Return the [X, Y] coordinate for the center point of the cell that contains the specified text.  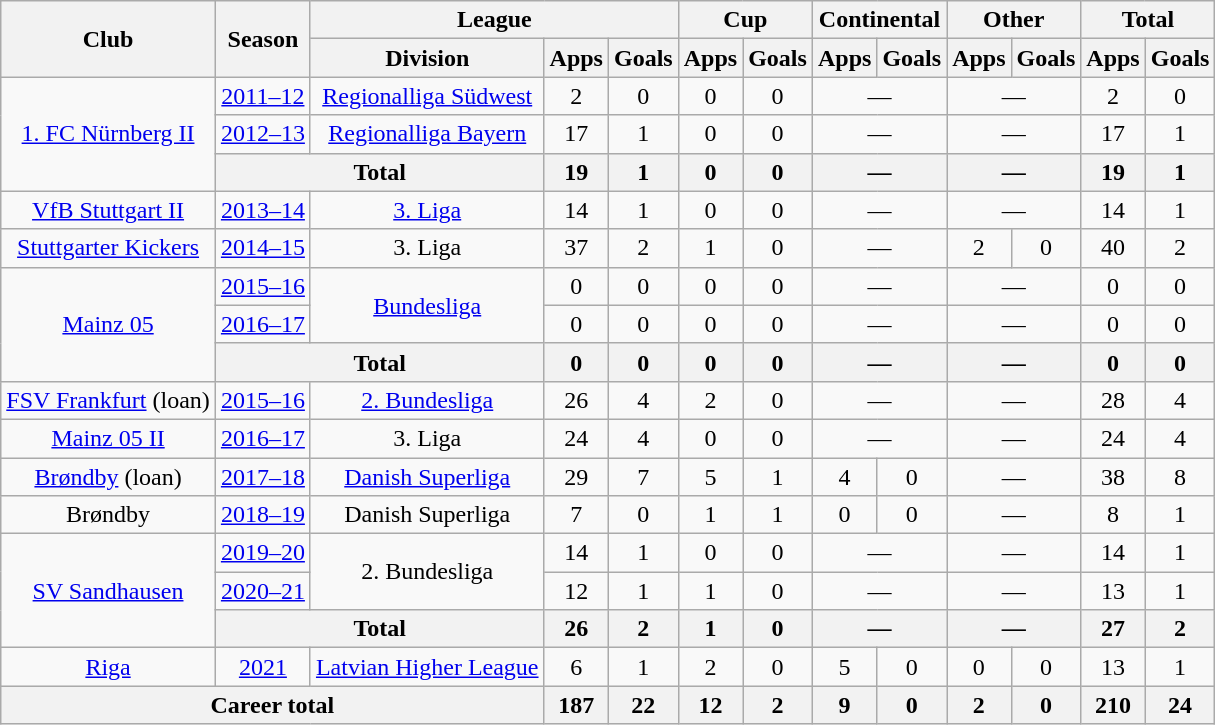
2021 [262, 667]
Brøndby [108, 515]
22 [643, 705]
Regionalliga Südwest [427, 96]
6 [576, 667]
2017–18 [262, 477]
Division [427, 58]
Brøndby (loan) [108, 477]
9 [844, 705]
37 [576, 248]
2013–14 [262, 210]
Season [262, 39]
1. FC Nürnberg II [108, 134]
Regionalliga Bayern [427, 134]
28 [1113, 400]
40 [1113, 248]
187 [576, 705]
27 [1113, 629]
Bundesliga [427, 305]
VfB Stuttgart II [108, 210]
2014–15 [262, 248]
2020–21 [262, 591]
Latvian Higher League [427, 667]
Stuttgarter Kickers [108, 248]
210 [1113, 705]
Club [108, 39]
2018–19 [262, 515]
2019–20 [262, 553]
League [494, 20]
Career total [272, 705]
Other [1014, 20]
SV Sandhausen [108, 591]
Continental [879, 20]
FSV Frankfurt (loan) [108, 400]
29 [576, 477]
Riga [108, 667]
2011–12 [262, 96]
Mainz 05 II [108, 438]
Mainz 05 [108, 324]
38 [1113, 477]
Cup [745, 20]
2012–13 [262, 134]
